Search for the cell housing the specified text and yield its (X, Y) center coordinate. 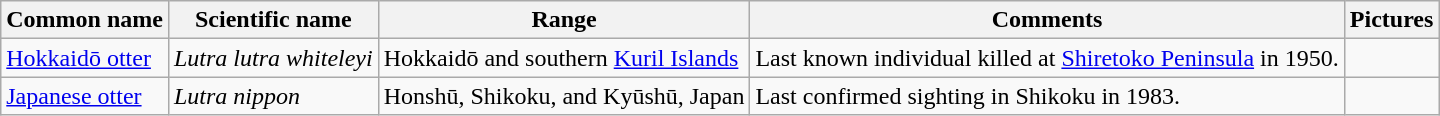
Lutra lutra whiteleyi (273, 58)
Japanese otter (85, 96)
Scientific name (273, 20)
Hokkaidō and southern Kuril Islands (564, 58)
Hokkaidō otter (85, 58)
Comments (1047, 20)
Lutra nippon (273, 96)
Pictures (1392, 20)
Last known individual killed at Shiretoko Peninsula in 1950. (1047, 58)
Last confirmed sighting in Shikoku in 1983. (1047, 96)
Common name (85, 20)
Range (564, 20)
Honshū, Shikoku, and Kyūshū, Japan (564, 96)
